Capture the cell that displays the provided text and extract its (x, y) central coordinate. 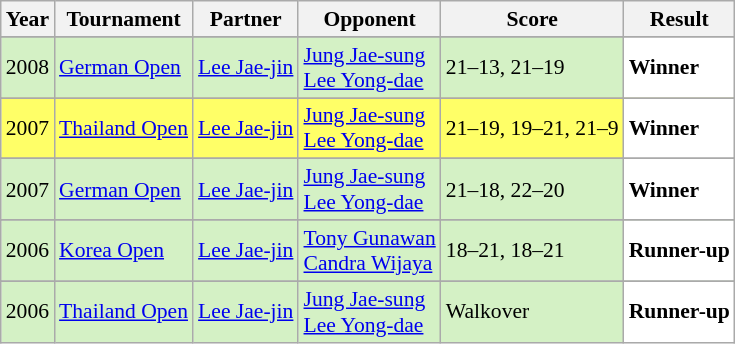
21–13, 21–19 (532, 68)
Tournament (124, 19)
2008 (28, 68)
Year (28, 19)
Opponent (369, 19)
Score (532, 19)
Partner (246, 19)
Walkover (532, 312)
18–21, 18–21 (532, 250)
21–19, 19–21, 21–9 (532, 128)
21–18, 22–20 (532, 190)
Korea Open (124, 250)
Tony Gunawan Candra Wijaya (369, 250)
Result (680, 19)
